Return the [x, y] coordinate for the center point of the cell that contains the specified text.  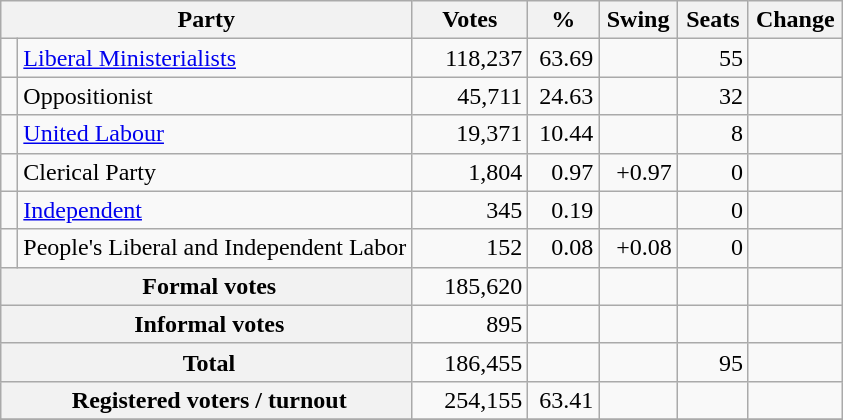
895 [470, 324]
United Labour [215, 134]
63.41 [564, 400]
Formal votes [206, 286]
19,371 [470, 134]
254,155 [470, 400]
152 [470, 248]
Oppositionist [215, 96]
Seats [712, 20]
Swing [638, 20]
0.97 [564, 172]
Independent [215, 210]
55 [712, 58]
Party [206, 20]
0.08 [564, 248]
Votes [470, 20]
0.19 [564, 210]
10.44 [564, 134]
Change [795, 20]
63.69 [564, 58]
45,711 [470, 96]
24.63 [564, 96]
95 [712, 362]
Clerical Party [215, 172]
% [564, 20]
+0.97 [638, 172]
Total [206, 362]
8 [712, 134]
345 [470, 210]
118,237 [470, 58]
185,620 [470, 286]
Registered voters / turnout [206, 400]
+0.08 [638, 248]
186,455 [470, 362]
32 [712, 96]
Liberal Ministerialists [215, 58]
People's Liberal and Independent Labor [215, 248]
1,804 [470, 172]
Informal votes [206, 324]
